Extract the [X, Y] coordinate from the center of the cell holding the provided text.  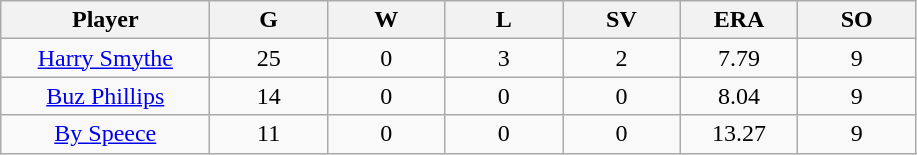
W [386, 20]
Buz Phillips [106, 96]
3 [504, 58]
SO [857, 20]
ERA [739, 20]
14 [269, 96]
Player [106, 20]
13.27 [739, 134]
By Speece [106, 134]
11 [269, 134]
7.79 [739, 58]
2 [622, 58]
L [504, 20]
G [269, 20]
8.04 [739, 96]
25 [269, 58]
Harry Smythe [106, 58]
SV [622, 20]
